Return [X, Y] of the center of cell containing provided text 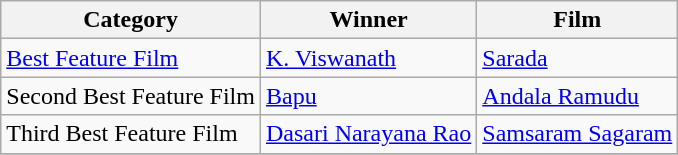
Bapu [368, 96]
Film [578, 20]
Second Best Feature Film [131, 96]
Third Best Feature Film [131, 134]
Dasari Narayana Rao [368, 134]
Andala Ramudu [578, 96]
Sarada [578, 58]
Category [131, 20]
Best Feature Film [131, 58]
K. Viswanath [368, 58]
Winner [368, 20]
Samsaram Sagaram [578, 134]
